Provide the [X, Y] coordinate of the cell's center where the given text is located.  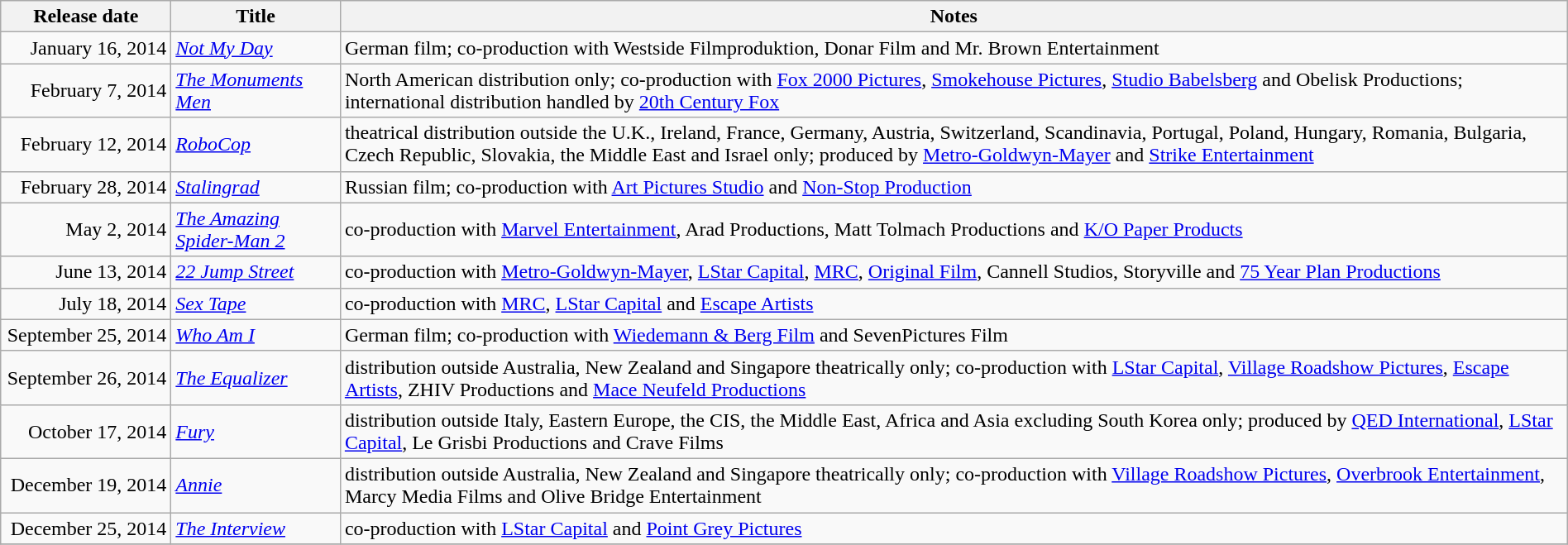
July 18, 2014 [86, 304]
German film; co-production with Wiedemann & Berg Film and SevenPictures Film [954, 335]
Fury [256, 432]
February 28, 2014 [86, 187]
Stalingrad [256, 187]
February 12, 2014 [86, 144]
December 19, 2014 [86, 485]
Annie [256, 485]
Sex Tape [256, 304]
co-production with MRC, LStar Capital and Escape Artists [954, 304]
co-production with Metro-Goldwyn-Mayer, LStar Capital, MRC, Original Film, Cannell Studios, Storyville and 75 Year Plan Productions [954, 272]
May 2, 2014 [86, 230]
Title [256, 17]
June 13, 2014 [86, 272]
co-production with LStar Capital and Point Grey Pictures [954, 528]
The Equalizer [256, 377]
Release date [86, 17]
Russian film; co-production with Art Pictures Studio and Non-Stop Production [954, 187]
September 26, 2014 [86, 377]
Not My Day [256, 48]
RoboCop [256, 144]
October 17, 2014 [86, 432]
February 7, 2014 [86, 91]
The Amazing Spider-Man 2 [256, 230]
January 16, 2014 [86, 48]
22 Jump Street [256, 272]
September 25, 2014 [86, 335]
Notes [954, 17]
Who Am I [256, 335]
co-production with Marvel Entertainment, Arad Productions, Matt Tolmach Productions and K/O Paper Products [954, 230]
The Monuments Men [256, 91]
December 25, 2014 [86, 528]
German film; co-production with Westside Filmproduktion, Donar Film and Mr. Brown Entertainment [954, 48]
The Interview [256, 528]
